Extract the [X, Y] coordinate from the center of the cell holding the provided text.  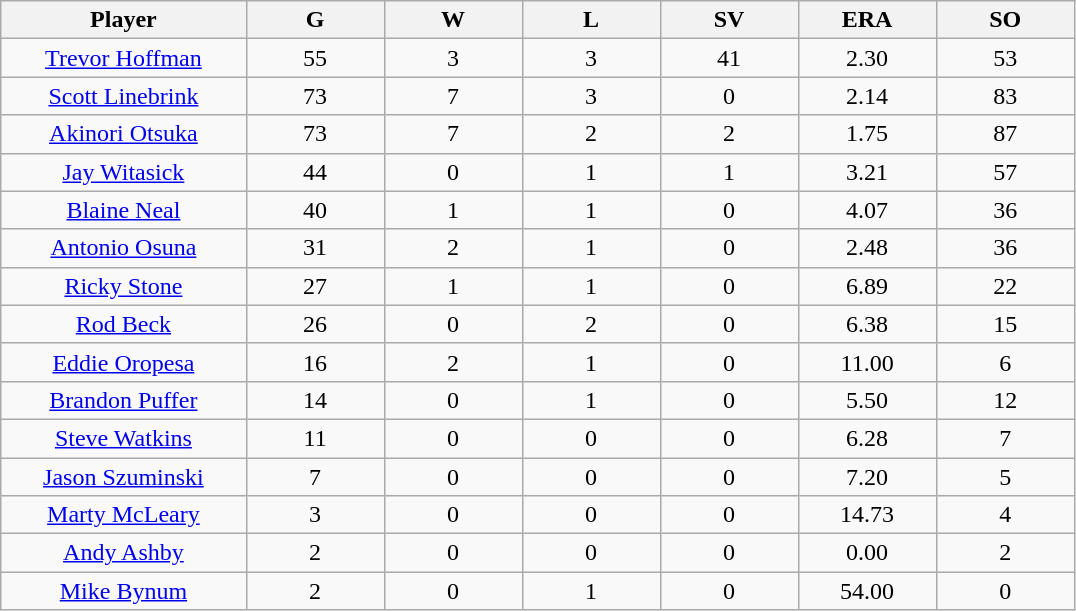
15 [1005, 324]
2.30 [867, 58]
SO [1005, 20]
Antonio Osuna [124, 248]
54.00 [867, 591]
Steve Watkins [124, 438]
16 [315, 362]
5.50 [867, 400]
6.38 [867, 324]
2.14 [867, 96]
Marty McLeary [124, 515]
Mike Bynum [124, 591]
Player [124, 20]
Eddie Oropesa [124, 362]
L [591, 20]
Scott Linebrink [124, 96]
40 [315, 210]
6 [1005, 362]
3.21 [867, 172]
5 [1005, 477]
4 [1005, 515]
Trevor Hoffman [124, 58]
14 [315, 400]
7.20 [867, 477]
0.00 [867, 553]
Akinori Otsuka [124, 134]
Rod Beck [124, 324]
Blaine Neal [124, 210]
6.28 [867, 438]
W [453, 20]
ERA [867, 20]
2.48 [867, 248]
11.00 [867, 362]
Andy Ashby [124, 553]
Jason Szuminski [124, 477]
44 [315, 172]
55 [315, 58]
83 [1005, 96]
27 [315, 286]
26 [315, 324]
4.07 [867, 210]
Jay Witasick [124, 172]
Ricky Stone [124, 286]
41 [729, 58]
31 [315, 248]
87 [1005, 134]
6.89 [867, 286]
11 [315, 438]
57 [1005, 172]
14.73 [867, 515]
SV [729, 20]
Brandon Puffer [124, 400]
12 [1005, 400]
53 [1005, 58]
G [315, 20]
22 [1005, 286]
1.75 [867, 134]
